Provide the (X, Y) coordinate of the cell's center where the given text is located.  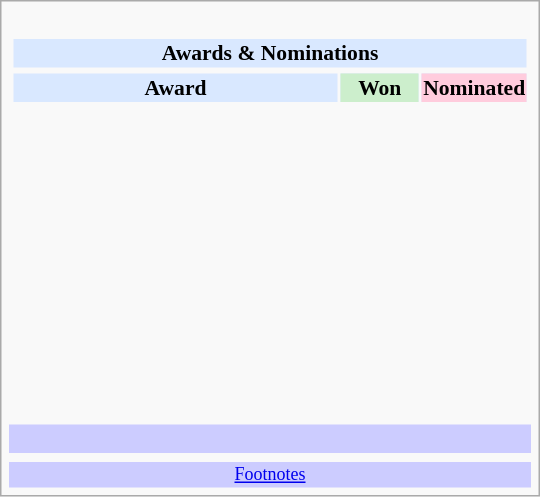
Awards & Nominations Award Won Nominated (270, 215)
Footnotes (270, 475)
Award (175, 87)
Won (380, 87)
Awards & Nominations (270, 53)
Nominated (474, 87)
